Identify which cell holds the provided text, then report its (X, Y) central coordinate. 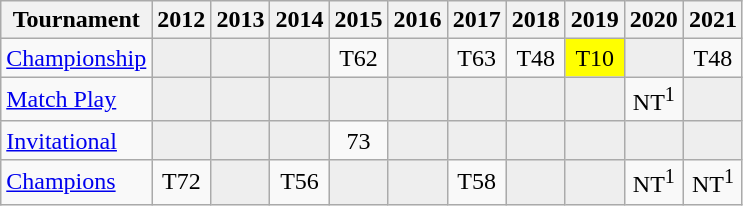
2018 (536, 20)
Match Play (76, 100)
2017 (476, 20)
Championship (76, 58)
73 (358, 140)
T10 (594, 58)
2014 (300, 20)
T56 (300, 182)
T58 (476, 182)
2012 (182, 20)
Invitational (76, 140)
2019 (594, 20)
2015 (358, 20)
T63 (476, 58)
Tournament (76, 20)
2021 (712, 20)
2016 (418, 20)
Champions (76, 182)
T62 (358, 58)
T72 (182, 182)
2020 (654, 20)
2013 (240, 20)
